Find where the given text appears and provide that cell's center as [x, y] coordinate. 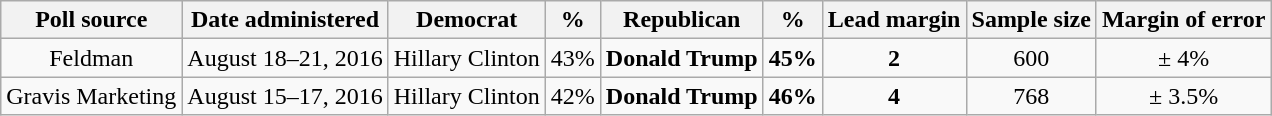
600 [1031, 58]
Poll source [92, 20]
Date administered [285, 20]
Democrat [466, 20]
46% [792, 96]
Gravis Marketing [92, 96]
August 18–21, 2016 [285, 58]
45% [792, 58]
Feldman [92, 58]
43% [572, 58]
± 4% [1184, 58]
August 15–17, 2016 [285, 96]
4 [894, 96]
± 3.5% [1184, 96]
2 [894, 58]
Republican [682, 20]
Lead margin [894, 20]
768 [1031, 96]
42% [572, 96]
Sample size [1031, 20]
Margin of error [1184, 20]
